Search for the cell housing the specified text and yield its (x, y) center coordinate. 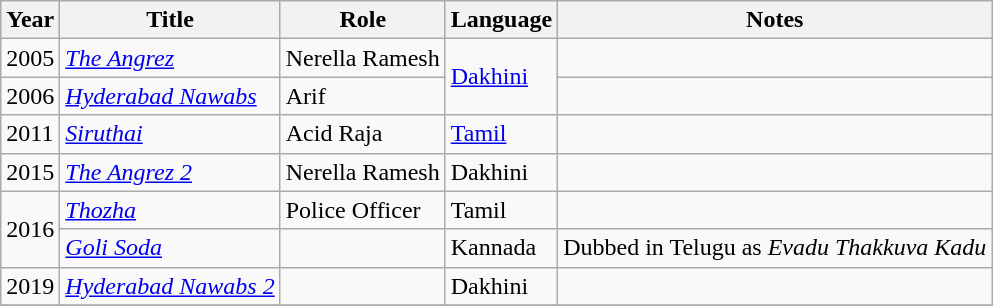
Year (30, 20)
Hyderabad Nawabs 2 (170, 286)
2019 (30, 286)
The Angrez 2 (170, 172)
Role (362, 20)
Police Officer (362, 210)
Notes (775, 20)
Acid Raja (362, 134)
Siruthai (170, 134)
2006 (30, 96)
2011 (30, 134)
Thozha (170, 210)
Kannada (501, 248)
Arif (362, 96)
Language (501, 20)
2005 (30, 58)
2016 (30, 229)
Hyderabad Nawabs (170, 96)
Goli Soda (170, 248)
2015 (30, 172)
Title (170, 20)
Dubbed in Telugu as Evadu Thakkuva Kadu (775, 248)
The Angrez (170, 58)
